From the cell containing the given text, extract its center point as [X, Y] coordinate. 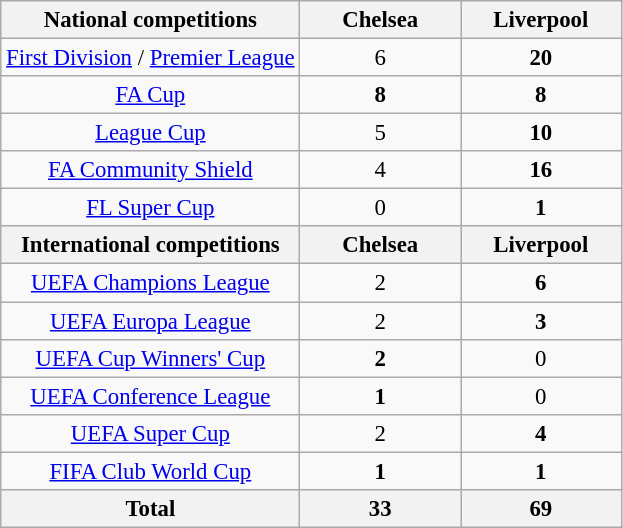
10 [540, 133]
National competitions [150, 20]
UEFA Europa League [150, 321]
First Division / Premier League [150, 58]
FL Super Cup [150, 208]
Total [150, 509]
League Cup [150, 133]
69 [540, 509]
FA Community Shield [150, 170]
20 [540, 58]
5 [380, 133]
FA Cup [150, 95]
16 [540, 170]
3 [540, 321]
International competitions [150, 245]
UEFA Conference League [150, 396]
UEFA Champions League [150, 283]
FIFA Club World Cup [150, 471]
33 [380, 509]
UEFA Super Cup [150, 433]
UEFA Cup Winners' Cup [150, 358]
